Extract the (x, y) coordinate from the center of the cell holding the provided text.  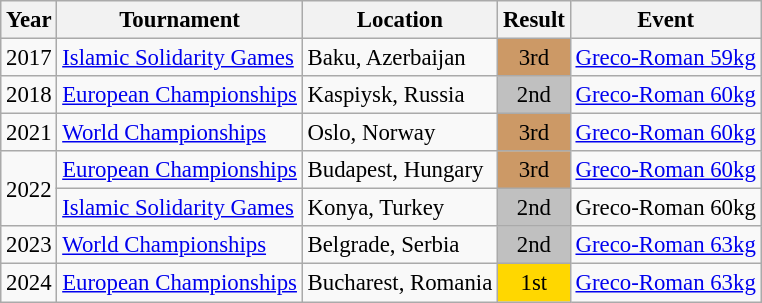
Bucharest, Romania (400, 283)
Kaspiysk, Russia (400, 95)
Konya, Turkey (400, 208)
1st (534, 283)
Year (29, 20)
Oslo, Norway (400, 133)
2017 (29, 58)
2018 (29, 95)
2024 (29, 283)
Tournament (180, 20)
2023 (29, 245)
Belgrade, Serbia (400, 245)
Baku, Azerbaijan (400, 58)
Location (400, 20)
Budapest, Hungary (400, 170)
Event (666, 20)
2022 (29, 188)
Result (534, 20)
Greco-Roman 59kg (666, 58)
2021 (29, 133)
